Identify which cell holds the provided text, then report its (x, y) central coordinate. 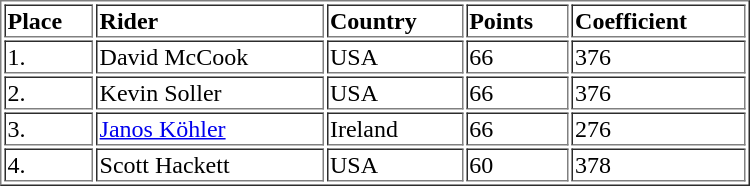
3. (48, 128)
Kevin Soller (210, 92)
Place (48, 20)
David McCook (210, 56)
Country (395, 20)
Points (518, 20)
276 (658, 128)
60 (518, 164)
Scott Hackett (210, 164)
Rider (210, 20)
4. (48, 164)
Janos Köhler (210, 128)
Coefficient (658, 20)
2. (48, 92)
378 (658, 164)
Ireland (395, 128)
1. (48, 56)
